Return [x, y] of the center of cell containing provided text 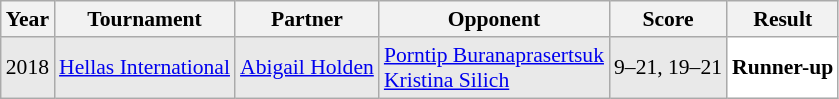
Year [28, 19]
Hellas International [144, 68]
Runner-up [782, 68]
Opponent [494, 19]
2018 [28, 68]
Abigail Holden [307, 68]
Score [668, 19]
Porntip Buranaprasertsuk Kristina Silich [494, 68]
Partner [307, 19]
9–21, 19–21 [668, 68]
Result [782, 19]
Tournament [144, 19]
